Scan for the cell matching the given text and deliver its (x, y) coordinate at center. 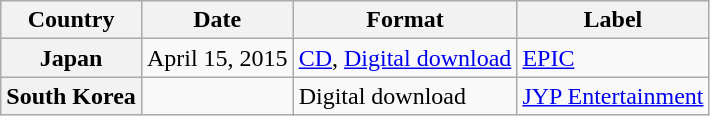
CD, Digital download (405, 58)
Label (613, 20)
Date (217, 20)
South Korea (72, 96)
JYP Entertainment (613, 96)
Country (72, 20)
Japan (72, 58)
Digital download (405, 96)
Format (405, 20)
EPIC (613, 58)
April 15, 2015 (217, 58)
